Return the [X, Y] coordinate for the center point of the cell that contains the specified text.  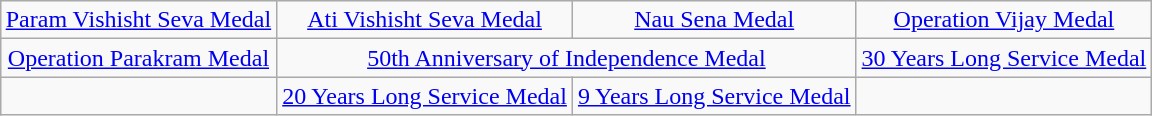
Ati Vishisht Seva Medal [425, 20]
30 Years Long Service Medal [1004, 58]
Operation Parakram Medal [138, 58]
Param Vishisht Seva Medal [138, 20]
9 Years Long Service Medal [714, 96]
Operation Vijay Medal [1004, 20]
50th Anniversary of Independence Medal [566, 58]
20 Years Long Service Medal [425, 96]
Nau Sena Medal [714, 20]
